Find where the given text appears and provide that cell's center as [X, Y] coordinate. 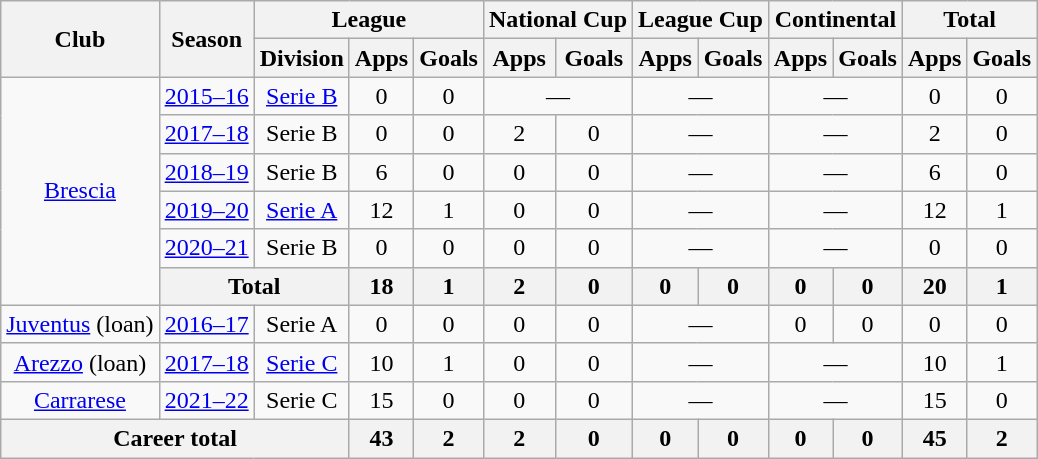
Brescia [80, 191]
2015–16 [206, 96]
45 [934, 438]
43 [381, 438]
18 [381, 286]
National Cup [558, 20]
2016–17 [206, 324]
Season [206, 39]
League Cup [701, 20]
2021–22 [206, 400]
Juventus (loan) [80, 324]
Career total [176, 438]
Arezzo (loan) [80, 362]
League [368, 20]
2018–19 [206, 172]
20 [934, 286]
Carrarese [80, 400]
2019–20 [206, 210]
2020–21 [206, 248]
Division [302, 58]
Club [80, 39]
Continental [835, 20]
